Identify which cell holds the provided text, then report its [X, Y] central coordinate. 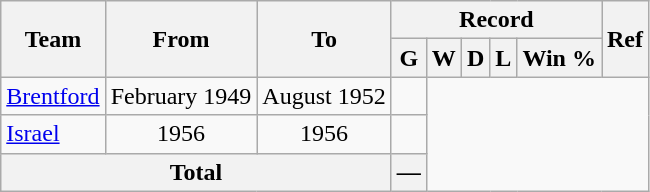
Total [196, 172]
August 1952 [324, 96]
February 1949 [181, 96]
Ref [626, 39]
Brentford [53, 96]
From [181, 39]
Team [53, 39]
— [408, 172]
Win % [560, 58]
To [324, 39]
D [475, 58]
Record [496, 20]
G [408, 58]
L [504, 58]
W [444, 58]
Israel [53, 134]
